Pinpoint the cell where the given text exists, returning its [x, y] midpoint coordinate. 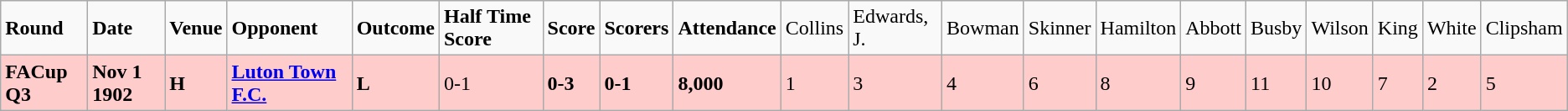
Wilson [1340, 29]
Scorers [637, 29]
Score [571, 29]
White [1452, 29]
Round [44, 29]
Collins [814, 29]
10 [1340, 82]
H [196, 82]
Half Time Score [491, 29]
Clipsham [1524, 29]
Attendance [727, 29]
5 [1524, 82]
3 [895, 82]
Outcome [395, 29]
4 [983, 82]
Nov 1 1902 [126, 82]
7 [1397, 82]
0-3 [571, 82]
L [395, 82]
8 [1138, 82]
FACup Q3 [44, 82]
Venue [196, 29]
Bowman [983, 29]
1 [814, 82]
Busby [1276, 29]
Date [126, 29]
2 [1452, 82]
Luton Town F.C. [290, 82]
Edwards, J. [895, 29]
9 [1214, 82]
Hamilton [1138, 29]
Opponent [290, 29]
6 [1060, 82]
11 [1276, 82]
Abbott [1214, 29]
8,000 [727, 82]
Skinner [1060, 29]
King [1397, 29]
